Return the (x, y) coordinate for the center point of the cell that contains the specified text.  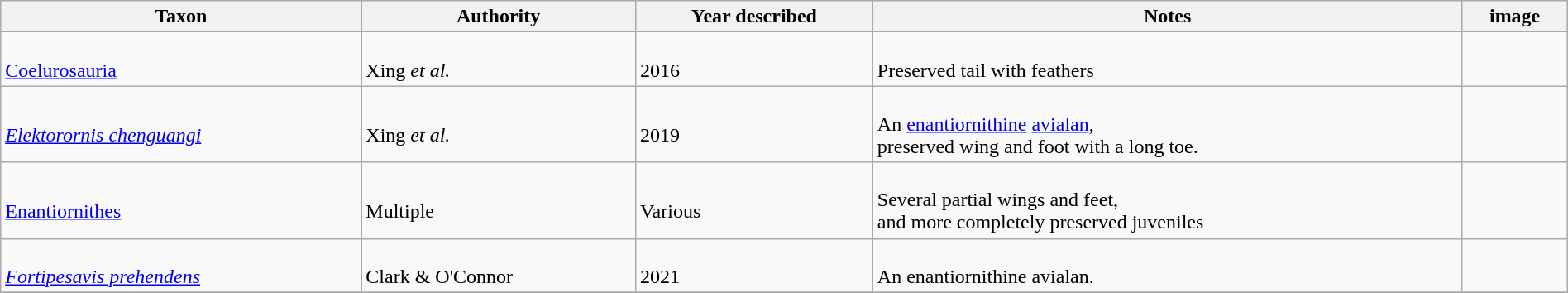
Year described (754, 17)
An enantiornithine avialan. (1168, 265)
An enantiornithine avialan, preserved wing and foot with a long toe. (1168, 124)
2019 (754, 124)
Preserved tail with feathers (1168, 60)
Clark & O'Connor (499, 265)
2021 (754, 265)
Taxon (181, 17)
Enantiornithes (181, 200)
2016 (754, 60)
Notes (1168, 17)
Several partial wings and feet,and more completely preserved juveniles (1168, 200)
Authority (499, 17)
Coelurosauria (181, 60)
Various (754, 200)
Fortipesavis prehendens (181, 265)
Multiple (499, 200)
image (1515, 17)
Elektorornis chenguangi (181, 124)
